Return [X, Y] of the center of cell containing provided text 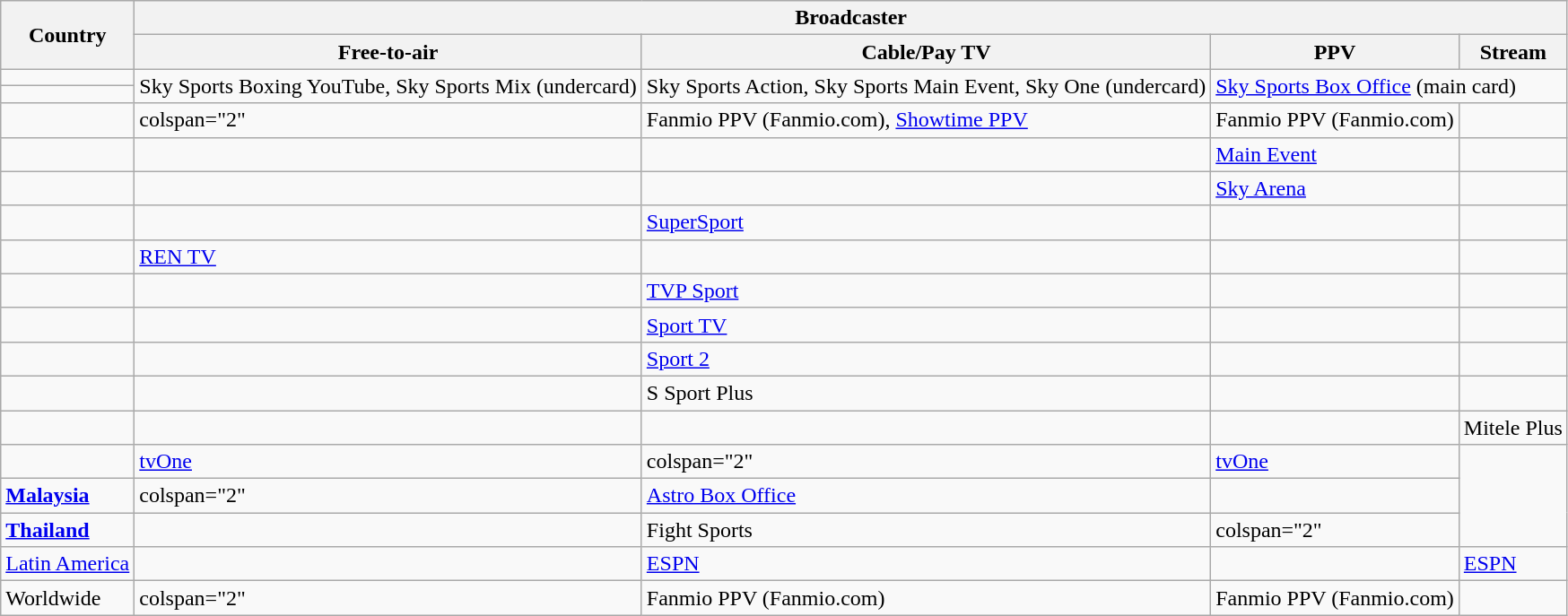
Country [68, 35]
Sky Arena [1335, 188]
Astro Box Office [926, 496]
Latin America [68, 564]
PPV [1335, 52]
Fanmio PPV (Fanmio.com), Showtime PPV [926, 120]
Sky Sports Action, Sky Sports Main Event, Sky One (undercard) [926, 86]
REN TV [388, 256]
Cable/Pay TV [926, 52]
Thailand [68, 530]
Broadcaster [851, 18]
Sport TV [926, 325]
Sky Sports Boxing YouTube, Sky Sports Mix (undercard) [388, 86]
Malaysia [68, 496]
Main Event [1335, 154]
Stream [1512, 52]
SuperSport [926, 222]
Free-to-air [388, 52]
Fight Sports [926, 530]
Worldwide [68, 598]
Sky Sports Box Office (main card) [1389, 86]
Mitele Plus [1512, 428]
S Sport Plus [926, 393]
TVP Sport [926, 291]
Sport 2 [926, 359]
